Search for the cell housing the specified text and yield its [x, y] center coordinate. 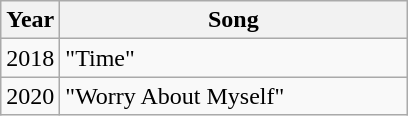
2020 [30, 96]
"Worry About Myself" [234, 96]
Year [30, 20]
"Time" [234, 58]
2018 [30, 58]
Song [234, 20]
